Output the [x, y] coordinate of the center of the cell containing the given text.  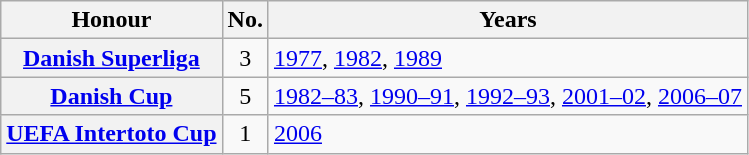
Years [508, 20]
1 [245, 134]
1977, 1982, 1989 [508, 58]
5 [245, 96]
Danish Cup [112, 96]
1982–83, 1990–91, 1992–93, 2001–02, 2006–07 [508, 96]
No. [245, 20]
Danish Superliga [112, 58]
UEFA Intertoto Cup [112, 134]
Honour [112, 20]
2006 [508, 134]
3 [245, 58]
